Determine the (x, y) coordinate at the center of the cell enclosing the given text.  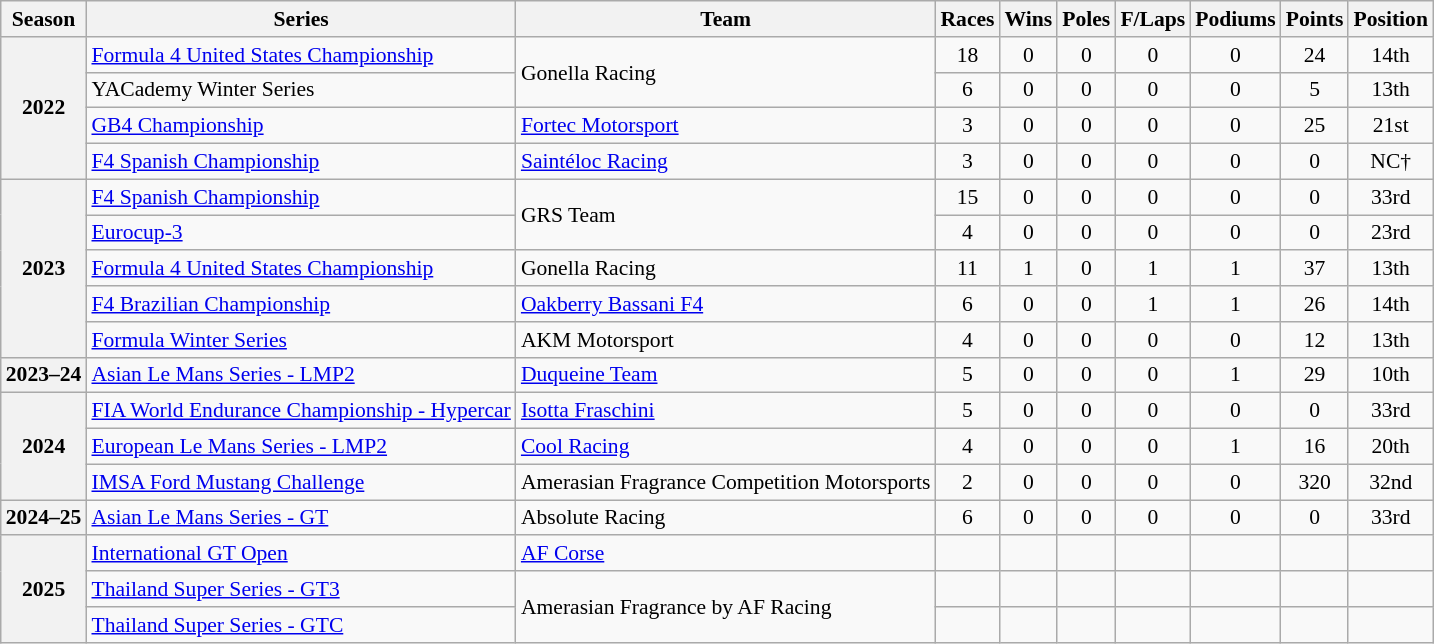
Points (1315, 19)
Asian Le Mans Series - LMP2 (300, 375)
10th (1390, 375)
20th (1390, 447)
Series (300, 19)
Wins (1029, 19)
23rd (1390, 233)
Duqueine Team (726, 375)
Poles (1086, 19)
Amerasian Fragrance Competition Motorsports (726, 482)
F/Laps (1152, 19)
11 (967, 269)
FIA World Endurance Championship - Hypercar (300, 411)
Saintéloc Racing (726, 162)
Amerasian Fragrance by AF Racing (726, 606)
12 (1315, 340)
2024 (44, 446)
18 (967, 55)
Oakberry Bassani F4 (726, 304)
2022 (44, 108)
21st (1390, 126)
32nd (1390, 482)
Formula Winter Series (300, 340)
26 (1315, 304)
AF Corse (726, 554)
GB4 Championship (300, 126)
AKM Motorsport (726, 340)
Position (1390, 19)
Season (44, 19)
2025 (44, 590)
37 (1315, 269)
320 (1315, 482)
2023 (44, 268)
Cool Racing (726, 447)
Eurocup-3 (300, 233)
YACademy Winter Series (300, 90)
16 (1315, 447)
IMSA Ford Mustang Challenge (300, 482)
Absolute Racing (726, 518)
Asian Le Mans Series - GT (300, 518)
GRS Team (726, 214)
Isotta Fraschini (726, 411)
2023–24 (44, 375)
Fortec Motorsport (726, 126)
15 (967, 197)
Podiums (1236, 19)
Thailand Super Series - GTC (300, 625)
Team (726, 19)
European Le Mans Series - LMP2 (300, 447)
29 (1315, 375)
2 (967, 482)
NC† (1390, 162)
25 (1315, 126)
24 (1315, 55)
Thailand Super Series - GT3 (300, 589)
F4 Brazilian Championship (300, 304)
2024–25 (44, 518)
Races (967, 19)
International GT Open (300, 554)
